Locate the cell with the specified text and output its (X, Y) center coordinate. 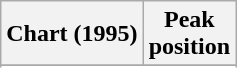
Peakposition (189, 34)
Chart (1995) (72, 34)
